Provide the (X, Y) coordinate of the cell's center where the given text is located.  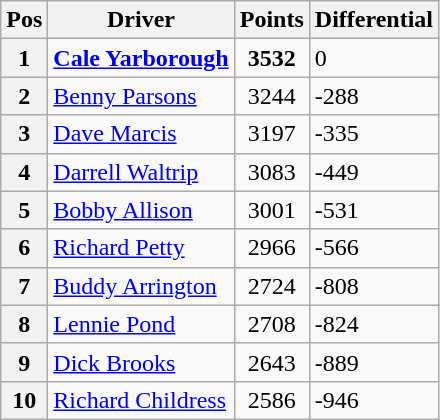
Darrell Waltrip (141, 172)
3083 (272, 172)
Buddy Arrington (141, 286)
2708 (272, 324)
3532 (272, 58)
-449 (374, 172)
0 (374, 58)
Driver (141, 20)
Richard Petty (141, 248)
Dick Brooks (141, 362)
-566 (374, 248)
2724 (272, 286)
3197 (272, 134)
Differential (374, 20)
5 (24, 210)
-808 (374, 286)
Lennie Pond (141, 324)
Pos (24, 20)
Bobby Allison (141, 210)
-889 (374, 362)
Dave Marcis (141, 134)
Benny Parsons (141, 96)
3244 (272, 96)
-335 (374, 134)
-946 (374, 400)
Cale Yarborough (141, 58)
3 (24, 134)
-288 (374, 96)
2643 (272, 362)
2586 (272, 400)
2966 (272, 248)
7 (24, 286)
6 (24, 248)
10 (24, 400)
4 (24, 172)
-824 (374, 324)
Richard Childress (141, 400)
-531 (374, 210)
1 (24, 58)
Points (272, 20)
3001 (272, 210)
2 (24, 96)
9 (24, 362)
8 (24, 324)
